Search for the cell housing the specified text and yield its [x, y] center coordinate. 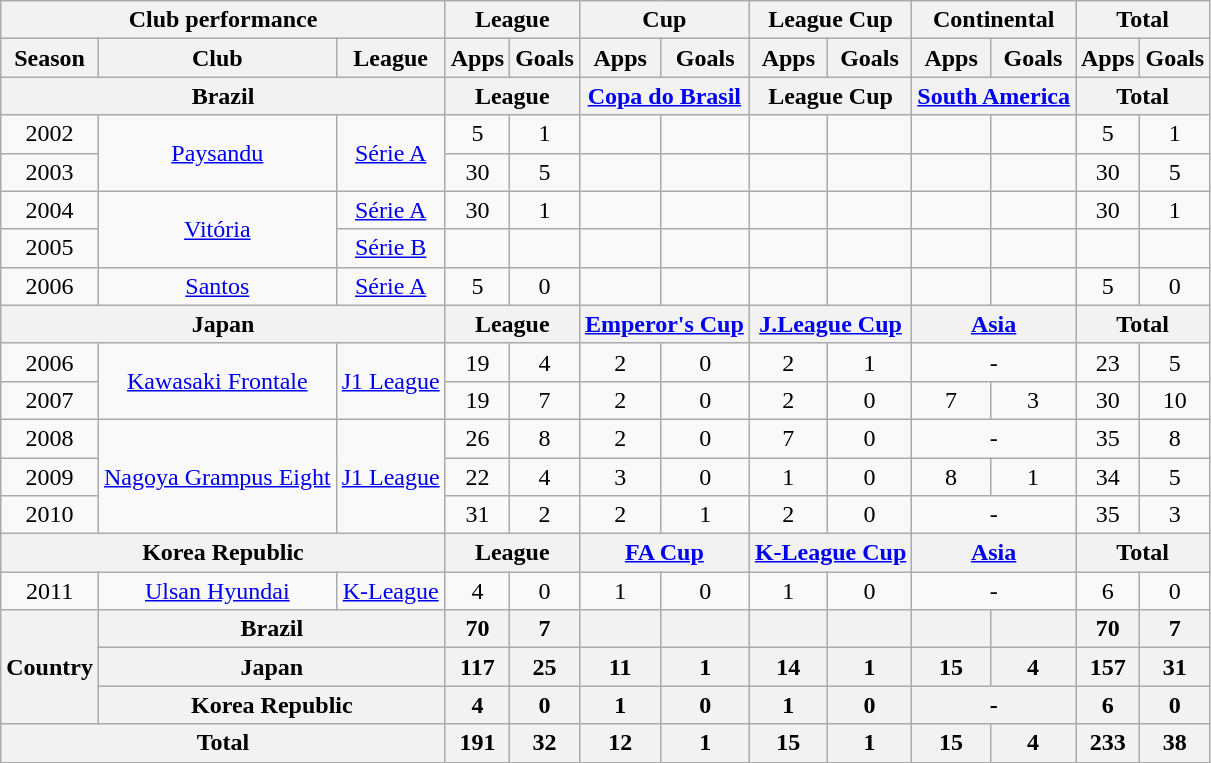
Continental [994, 20]
Kawasaki Frontale [217, 381]
14 [788, 667]
34 [1108, 477]
South America [994, 96]
Ulsan Hyundai [217, 591]
2002 [50, 134]
K-League [390, 591]
2003 [50, 172]
26 [477, 438]
191 [477, 743]
233 [1108, 743]
38 [1175, 743]
Season [50, 58]
Club [217, 58]
2010 [50, 515]
2007 [50, 400]
Emperor's Cup [664, 324]
Club performance [223, 20]
23 [1108, 362]
2005 [50, 248]
2009 [50, 477]
117 [477, 667]
Cup [664, 20]
2004 [50, 210]
22 [477, 477]
12 [620, 743]
Country [50, 667]
Nagoya Grampus Eight [217, 476]
25 [545, 667]
2011 [50, 591]
157 [1108, 667]
2008 [50, 438]
J.League Cup [830, 324]
Série B [390, 248]
Vitória [217, 229]
K-League Cup [830, 553]
FA Cup [664, 553]
10 [1175, 400]
Copa do Brasil [664, 96]
11 [620, 667]
Paysandu [217, 153]
Santos [217, 286]
32 [545, 743]
